Extract the (X, Y) coordinate from the center of the cell holding the provided text.  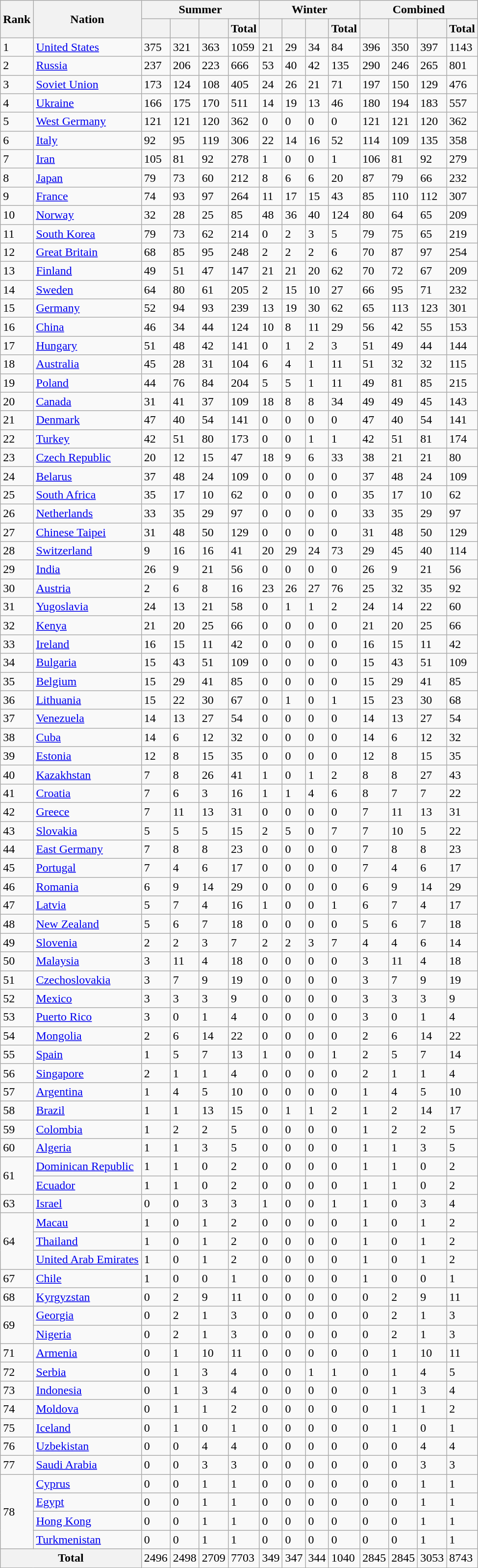
Kenya (87, 625)
Ireland (87, 644)
Nation (87, 19)
Japan (87, 177)
104 (244, 364)
63 (17, 1204)
Kazakhstan (87, 774)
321 (184, 47)
239 (244, 308)
Yugoslavia (87, 607)
150 (403, 84)
78 (17, 1512)
290 (375, 66)
801 (462, 66)
206 (184, 66)
Great Britain (87, 252)
1143 (462, 47)
2498 (184, 1558)
197 (375, 84)
397 (432, 47)
West Germany (87, 122)
476 (462, 84)
Turkmenistan (87, 1540)
Estonia (87, 756)
Belarus (87, 476)
Venezuela (87, 719)
147 (244, 271)
8743 (462, 1558)
Moldova (87, 1409)
Iceland (87, 1428)
Russia (87, 66)
Denmark (87, 420)
347 (294, 1558)
Nigeria (87, 1334)
143 (462, 401)
212 (244, 177)
123 (432, 308)
Ukraine (87, 103)
China (87, 327)
Rank (17, 19)
Brazil (87, 1110)
264 (244, 196)
375 (156, 47)
Italy (87, 140)
Malaysia (87, 961)
Kyrgyzstan (87, 1297)
Sweden (87, 290)
Argentina (87, 1092)
Cuba (87, 737)
511 (244, 103)
Latvia (87, 905)
153 (462, 327)
Finland (87, 271)
South Korea (87, 234)
Belgium (87, 681)
Lithuania (87, 700)
279 (462, 159)
Bulgaria (87, 663)
Czechoslovakia (87, 980)
350 (403, 47)
237 (156, 66)
110 (403, 196)
1059 (244, 47)
Winter (310, 10)
Combined (419, 10)
Armenia (87, 1353)
Puerto Rico (87, 1017)
Australia (87, 364)
7703 (244, 1558)
Serbia (87, 1371)
Canada (87, 401)
United Arab Emirates (87, 1260)
Soviet Union (87, 84)
South Africa (87, 495)
349 (271, 1558)
Georgia (87, 1316)
183 (432, 103)
India (87, 570)
219 (462, 234)
396 (375, 47)
278 (244, 159)
Croatia (87, 793)
112 (432, 196)
Norway (87, 215)
1040 (344, 1558)
Turkey (87, 439)
Macau (87, 1222)
214 (244, 234)
Mongolia (87, 1036)
Singapore (87, 1073)
2709 (214, 1558)
113 (403, 308)
248 (244, 252)
194 (403, 103)
Romania (87, 887)
301 (462, 308)
254 (462, 252)
Israel (87, 1204)
77 (17, 1465)
Dominican Republic (87, 1167)
Austria (87, 588)
Greece (87, 812)
223 (214, 66)
2496 (156, 1558)
Czech Republic (87, 457)
106 (375, 159)
Mexico (87, 998)
144 (462, 346)
363 (214, 47)
Chile (87, 1278)
Chinese Taipei (87, 532)
108 (214, 84)
Summer (200, 10)
Thailand (87, 1241)
166 (156, 103)
119 (214, 140)
Slovakia (87, 831)
Netherlands (87, 513)
3053 (432, 1558)
105 (156, 159)
557 (462, 103)
Poland (87, 383)
United States (87, 47)
57 (17, 1092)
358 (462, 140)
Spain (87, 1054)
Uzbekistan (87, 1446)
307 (462, 196)
Portugal (87, 868)
Indonesia (87, 1390)
174 (462, 439)
Algeria (87, 1148)
69 (17, 1325)
175 (184, 103)
Saudi Arabia (87, 1465)
Ecuador (87, 1185)
215 (462, 383)
344 (317, 1558)
405 (244, 84)
180 (375, 103)
115 (462, 364)
Switzerland (87, 551)
Cyprus (87, 1484)
246 (403, 66)
265 (432, 66)
France (87, 196)
39 (17, 756)
666 (244, 66)
170 (214, 103)
Colombia (87, 1129)
East Germany (87, 849)
Hungary (87, 346)
94 (184, 308)
306 (244, 140)
Egypt (87, 1502)
Iran (87, 159)
Germany (87, 308)
Hong Kong (87, 1521)
204 (244, 383)
59 (17, 1129)
205 (244, 290)
New Zealand (87, 924)
Slovenia (87, 943)
